Provide the (x, y) coordinate of the cell's center where the given text is located.  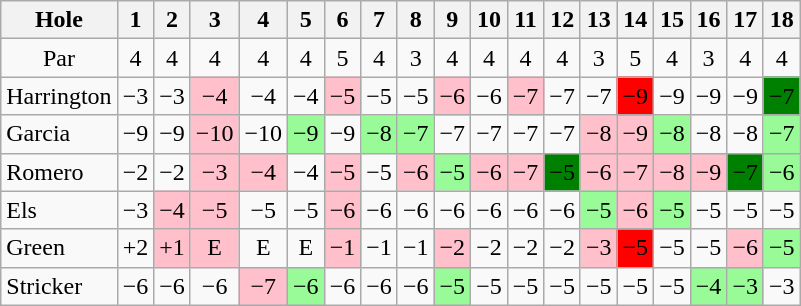
Garcia (59, 134)
Els (59, 210)
+2 (136, 248)
17 (746, 20)
8 (416, 20)
16 (708, 20)
12 (562, 20)
15 (672, 20)
Harrington (59, 96)
10 (490, 20)
18 (782, 20)
Stricker (59, 286)
1 (136, 20)
Romero (59, 172)
11 (526, 20)
+1 (172, 248)
13 (598, 20)
9 (452, 20)
6 (342, 20)
Green (59, 248)
Hole (59, 20)
Par (59, 58)
2 (172, 20)
7 (380, 20)
14 (636, 20)
